Identify which cell holds the provided text, then report its [x, y] central coordinate. 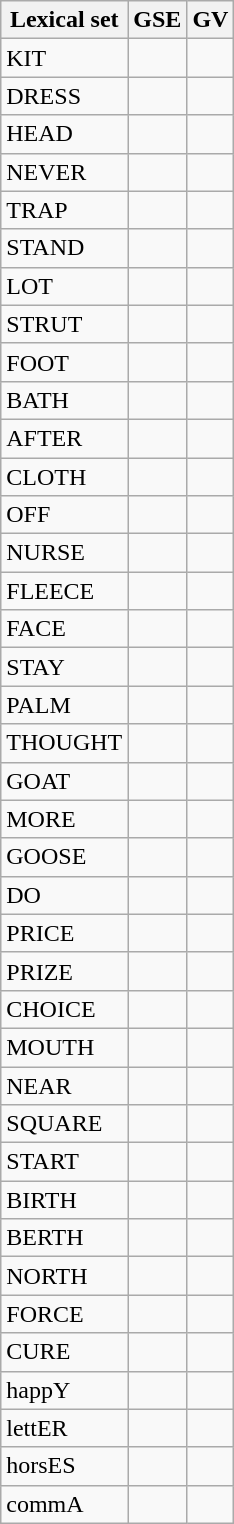
happY [64, 1390]
FACE [64, 629]
CURE [64, 1352]
horsES [64, 1466]
KIT [64, 58]
STAY [64, 667]
BATH [64, 400]
NORTH [64, 1276]
PALM [64, 705]
STAND [64, 248]
MOUTH [64, 1047]
BERTH [64, 1238]
SQUARE [64, 1124]
OFF [64, 515]
LOT [64, 286]
DRESS [64, 96]
lettER [64, 1428]
THOUGHT [64, 743]
PRIZE [64, 971]
HEAD [64, 134]
FOOT [64, 362]
FORCE [64, 1314]
FLEECE [64, 591]
MORE [64, 819]
NEAR [64, 1085]
AFTER [64, 438]
GOAT [64, 781]
CHOICE [64, 1009]
Lexical set [64, 20]
BIRTH [64, 1200]
CLOTH [64, 477]
DO [64, 895]
GSE [158, 20]
commA [64, 1504]
GOOSE [64, 857]
NURSE [64, 553]
TRAP [64, 210]
START [64, 1162]
NEVER [64, 172]
GV [210, 20]
STRUT [64, 324]
PRICE [64, 933]
